Detect which cell encompasses the target text, then output its (X, Y) center coordinate. 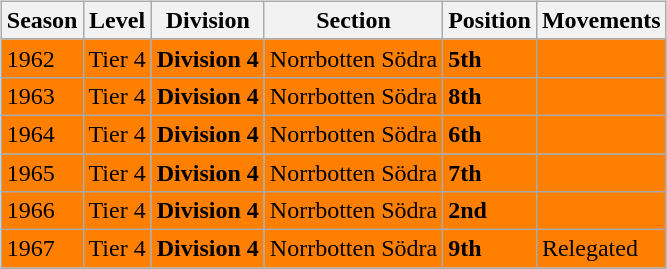
5th (490, 58)
1966 (42, 211)
7th (490, 173)
6th (490, 134)
Position (490, 20)
9th (490, 249)
Movements (601, 20)
1963 (42, 96)
1967 (42, 249)
Level (117, 20)
8th (490, 96)
Season (42, 20)
Section (353, 20)
Division (208, 20)
Relegated (601, 249)
1962 (42, 58)
1964 (42, 134)
1965 (42, 173)
2nd (490, 211)
